Determine the [x, y] coordinate at the center of the cell enclosing the given text.  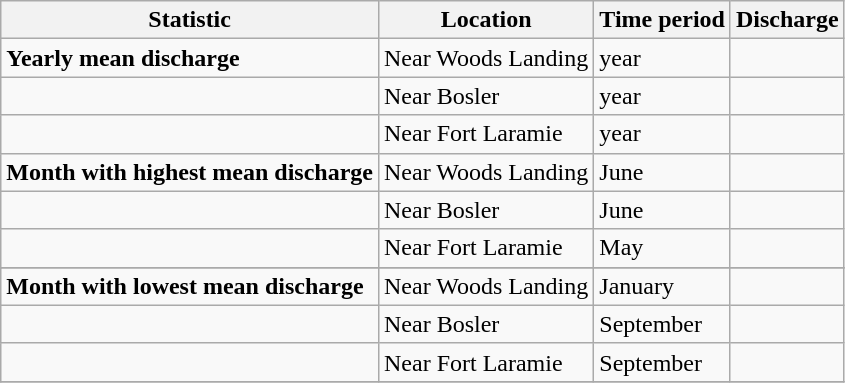
Discharge [787, 20]
Yearly mean discharge [190, 58]
Time period [662, 20]
Location [486, 20]
May [662, 248]
Month with lowest mean discharge [190, 286]
Month with highest mean discharge [190, 172]
January [662, 286]
Statistic [190, 20]
